Return (x, y) of the center of cell containing provided text 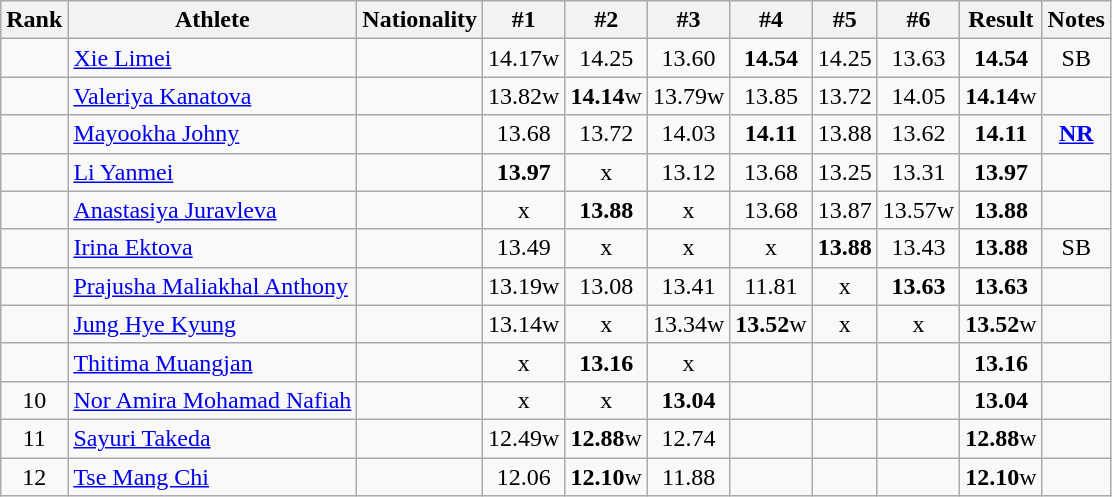
Result (1001, 20)
10 (34, 400)
13.82w (524, 96)
13.41 (688, 286)
#5 (844, 20)
Rank (34, 20)
12.49w (524, 438)
Thitima Muangjan (212, 362)
#1 (524, 20)
#3 (688, 20)
Athlete (212, 20)
Nationality (420, 20)
Valeriya Kanatova (212, 96)
13.79w (688, 96)
12.06 (524, 477)
13.25 (844, 172)
13.57w (918, 210)
13.43 (918, 248)
Prajusha Maliakhal Anthony (212, 286)
Li Yanmei (212, 172)
13.31 (918, 172)
14.17w (524, 58)
Xie Limei (212, 58)
11 (34, 438)
Anastasiya Juravleva (212, 210)
Irina Ektova (212, 248)
13.49 (524, 248)
13.60 (688, 58)
NR (1076, 134)
Notes (1076, 20)
14.05 (918, 96)
#6 (918, 20)
13.19w (524, 286)
13.14w (524, 324)
Nor Amira Mohamad Nafiah (212, 400)
11.88 (688, 477)
13.34w (688, 324)
#2 (606, 20)
12 (34, 477)
13.87 (844, 210)
Mayookha Johny (212, 134)
13.12 (688, 172)
#4 (771, 20)
13.85 (771, 96)
13.08 (606, 286)
Tse Mang Chi (212, 477)
Jung Hye Kyung (212, 324)
Sayuri Takeda (212, 438)
11.81 (771, 286)
12.74 (688, 438)
14.03 (688, 134)
13.62 (918, 134)
